Find where the given text appears and provide that cell's center as [X, Y] coordinate. 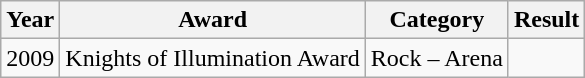
Rock – Arena [436, 58]
Year [30, 20]
2009 [30, 58]
Knights of Illumination Award [213, 58]
Result [546, 20]
Award [213, 20]
Category [436, 20]
